For the text-containing cell, return its midpoint in [x, y] coordinate format. 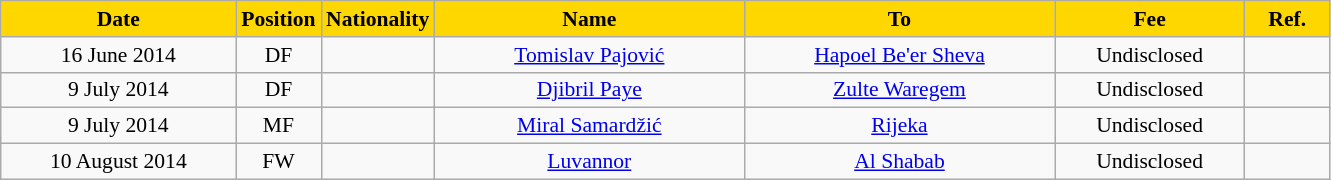
To [899, 19]
Rijeka [899, 126]
Fee [1150, 19]
Nationality [378, 19]
Djibril Paye [589, 90]
Al Shabab [899, 162]
Date [118, 19]
Hapoel Be'er Sheva [899, 55]
FW [278, 162]
16 June 2014 [118, 55]
10 August 2014 [118, 162]
Miral Samardžić [589, 126]
Zulte Waregem [899, 90]
Name [589, 19]
Position [278, 19]
MF [278, 126]
Luvannor [589, 162]
Tomislav Pajović [589, 55]
Ref. [1288, 19]
